Find where the given text appears and provide that cell's center as (X, Y) coordinate. 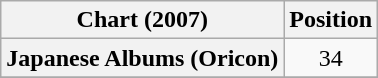
Japanese Albums (Oricon) (142, 58)
Position (331, 20)
Chart (2007) (142, 20)
34 (331, 58)
